From the cell containing the given text, extract its center point as [x, y] coordinate. 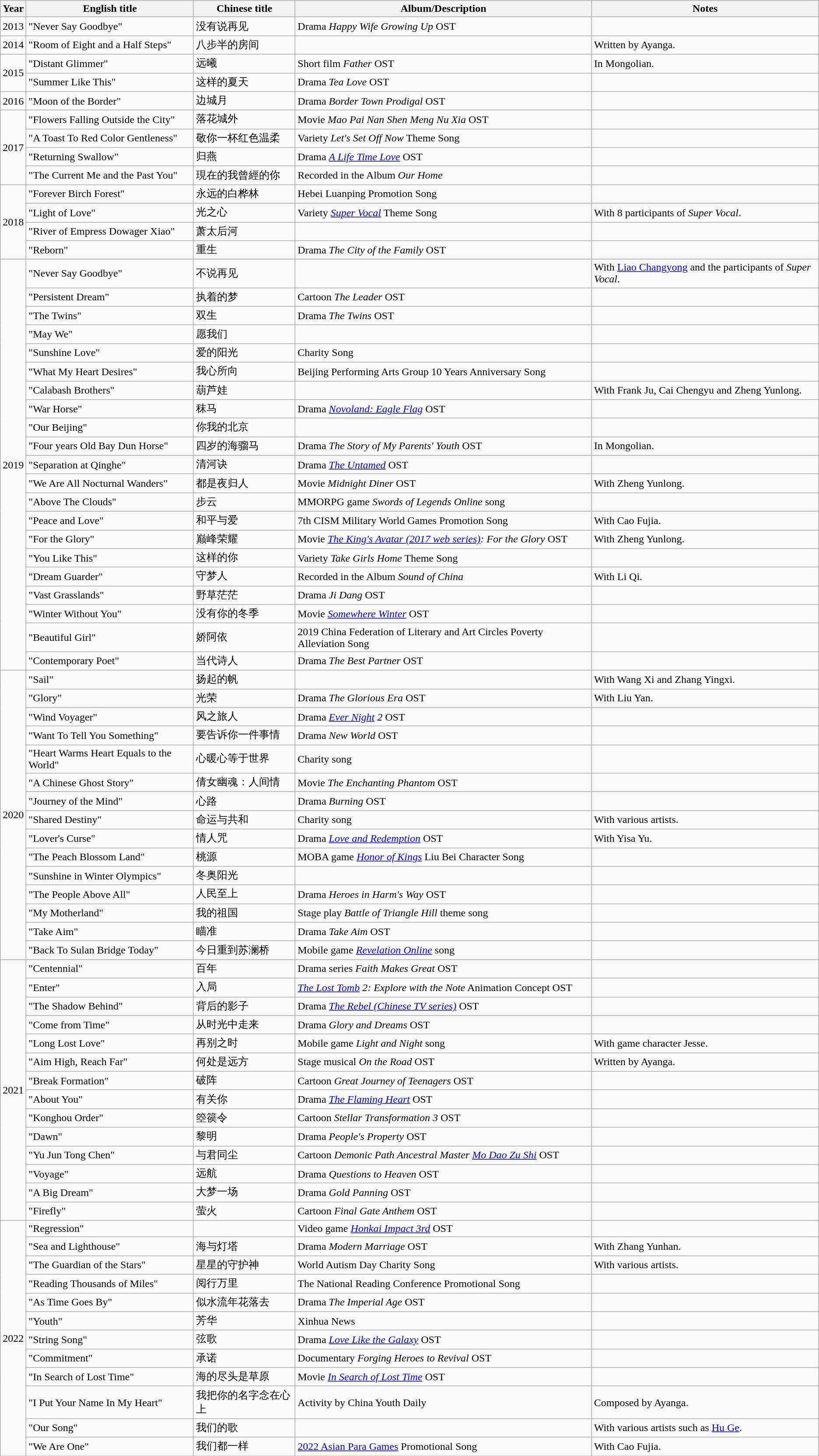
"Persistent Dream" [110, 297]
With game character Jesse. [705, 1044]
With Zhang Yunhan. [705, 1247]
你我的北京 [244, 427]
与君同尘 [244, 1156]
"Sail" [110, 679]
步云 [244, 502]
八步半的房间 [244, 45]
我们都一样 [244, 1446]
Drama The Story of My Parents' Youth OST [444, 447]
Drama Novoland: Eagle Flag OST [444, 409]
"Take Aim" [110, 932]
Album/Description [444, 9]
The National Reading Conference Promotional Song [444, 1284]
Drama Burning OST [444, 801]
Drama A Life Time Love OST [444, 157]
"Want To Tell You Something" [110, 735]
2022 Asian Para Games Promotional Song [444, 1446]
心路 [244, 801]
Year [13, 9]
Stage musical On the Road OST [444, 1062]
Drama Ji Dang OST [444, 595]
我的祖国 [244, 913]
敬你一杯红色温柔 [244, 138]
"A Toast To Red Color Gentleness" [110, 138]
"A Big Dream" [110, 1192]
Drama The Flaming Heart OST [444, 1100]
Drama Gold Panning OST [444, 1192]
2019 China Federation of Literary and Art Circles Poverty Alleviation Song [444, 637]
箜篌令 [244, 1118]
Beijing Performing Arts Group 10 Years Anniversary Song [444, 371]
命运与共和 [244, 819]
"Voyage" [110, 1174]
再别之时 [244, 1044]
星星的守护神 [244, 1265]
Drama Glory and Dreams OST [444, 1025]
"Vast Grasslands" [110, 595]
Drama Questions to Heaven OST [444, 1174]
执着的梦 [244, 297]
"Enter" [110, 988]
今日重到苏澜桥 [244, 950]
"We Are One" [110, 1446]
"The Guardian of the Stars" [110, 1265]
2021 [13, 1090]
Activity by China Youth Daily [444, 1402]
Cartoon Stellar Transformation 3 OST [444, 1118]
远航 [244, 1174]
"Winter Without You" [110, 614]
With 8 participants of Super Vocal. [705, 213]
Movie Somewhere Winter OST [444, 614]
Drama New World OST [444, 735]
7th CISM Military World Games Promotion Song [444, 521]
Drama Border Town Prodigal OST [444, 101]
"A Chinese Ghost Story" [110, 783]
2017 [13, 148]
"Our Beijing" [110, 427]
2019 [13, 465]
"Separation at Qinghe" [110, 465]
Drama Heroes in Harm's Way OST [444, 895]
"Sea and Lighthouse" [110, 1247]
"Moon of the Border" [110, 101]
"Dawn" [110, 1136]
Drama Happy Wife Growing Up OST [444, 26]
没有说再见 [244, 26]
Movie In Search of Lost Time OST [444, 1377]
"The People Above All" [110, 895]
Composed by Ayanga. [705, 1402]
Charity Song [444, 353]
Drama People's Property OST [444, 1136]
"What My Heart Desires" [110, 371]
承诺 [244, 1358]
"Contemporary Poet" [110, 661]
扬起的帆 [244, 679]
都是夜归人 [244, 483]
光之心 [244, 213]
这样的夏天 [244, 82]
Drama Tea Love OST [444, 82]
"River of Empress Dowager Xiao" [110, 231]
"Glory" [110, 699]
芳华 [244, 1321]
归燕 [244, 157]
Recorded in the Album Sound of China [444, 577]
Drama Love Like the Galaxy OST [444, 1340]
With Wang Xi and Zhang Yingxi. [705, 679]
"Peace and Love" [110, 521]
Chinese title [244, 9]
"Journey of the Mind" [110, 801]
"Wind Voyager" [110, 717]
何处是远方 [244, 1062]
要告诉你一件事情 [244, 735]
情人咒 [244, 839]
"Break Formation" [110, 1080]
2022 [13, 1338]
Drama The Rebel (Chinese TV series) OST [444, 1006]
Movie Mao Pai Nan Shen Meng Nu Xia OST [444, 120]
和平与爱 [244, 521]
Cartoon Final Gate Anthem OST [444, 1211]
Drama series Faith Makes Great OST [444, 969]
桃源 [244, 857]
Cartoon Great Journey of Teenagers OST [444, 1080]
With Frank Ju, Cai Chengyu and Zheng Yunlong. [705, 390]
落花城外 [244, 120]
有关你 [244, 1100]
葫芦娃 [244, 390]
"Firefly" [110, 1211]
Drama The Twins OST [444, 316]
"Reading Thousands of Miles" [110, 1284]
瞄准 [244, 932]
2014 [13, 45]
"Reborn" [110, 250]
百年 [244, 969]
"Returning Swallow" [110, 157]
"The Twins" [110, 316]
"Aim High, Reach Far" [110, 1062]
四岁的海骝马 [244, 447]
"Youth" [110, 1321]
2015 [13, 73]
萧太后河 [244, 231]
"Come from Time" [110, 1025]
"For the Glory" [110, 539]
"Forever Birch Forest" [110, 194]
Recorded in the Album Our Home [444, 175]
"Commitment" [110, 1358]
黎明 [244, 1136]
Cartoon Demonic Path Ancestral Master Mo Dao Zu Shi OST [444, 1156]
"Summer Like This" [110, 82]
没有你的冬季 [244, 614]
2020 [13, 815]
Notes [705, 9]
"Our Song" [110, 1428]
Cartoon The Leader OST [444, 297]
With Yisa Yu. [705, 839]
破阵 [244, 1080]
人民至上 [244, 895]
Drama Love and Redemption OST [444, 839]
"In Search of Lost Time" [110, 1377]
Documentary Forging Heroes to Revival OST [444, 1358]
重生 [244, 250]
Drama The City of the Family OST [444, 250]
冬奥阳光 [244, 876]
Drama The Untamed OST [444, 465]
大梦一场 [244, 1192]
The Lost Tomb 2: Explore with the Note Animation Concept OST [444, 988]
"String Song" [110, 1340]
"Flowers Falling Outside the City" [110, 120]
Video game Honkai Impact 3rd OST [444, 1229]
爱的阳光 [244, 353]
"The Current Me and the Past You" [110, 175]
不说再见 [244, 273]
守梦人 [244, 577]
似水流年花落去 [244, 1303]
我们的歌 [244, 1428]
With Liu Yan. [705, 699]
With Li Qi. [705, 577]
我把你的名字念在心上 [244, 1402]
从时光中走来 [244, 1025]
Variety Let's Set Off Now Theme Song [444, 138]
海的尽头是草原 [244, 1377]
現在的我曾經的你 [244, 175]
"The Peach Blossom Land" [110, 857]
"Above The Clouds" [110, 502]
2018 [13, 222]
"Shared Destiny" [110, 819]
2013 [13, 26]
"My Motherland" [110, 913]
Xinhua News [444, 1321]
Stage play Battle of Triangle Hill theme song [444, 913]
Mobile game Revelation Online song [444, 950]
"Four years Old Bay Dun Horse" [110, 447]
Movie Midnight Diner OST [444, 483]
萤火 [244, 1211]
"Room of Eight and a Half Steps" [110, 45]
当代诗人 [244, 661]
"Distant Glimmer" [110, 64]
"Sunshine in Winter Olympics" [110, 876]
"Light of Love" [110, 213]
风之旅人 [244, 717]
倩女幽魂：人间情 [244, 783]
"The Shadow Behind" [110, 1006]
我心所向 [244, 371]
背后的影子 [244, 1006]
"You Like This" [110, 558]
阅行万里 [244, 1284]
Movie The King's Avatar (2017 web series): For the Glory OST [444, 539]
Variety Super Vocal Theme Song [444, 213]
"I Put Your Name In My Heart" [110, 1402]
野草茫茫 [244, 595]
"Long Lost Love" [110, 1044]
MMORPG game Swords of Legends Online song [444, 502]
这样的你 [244, 558]
"About You" [110, 1100]
远曦 [244, 64]
With various artists such as Hu Ge. [705, 1428]
Short film Father OST [444, 64]
"Yu Jun Tong Chen" [110, 1156]
秣马 [244, 409]
"We Are All Nocturnal Wanders" [110, 483]
"Regression" [110, 1229]
"Dream Guarder" [110, 577]
Drama The Glorious Era OST [444, 699]
"May We" [110, 334]
Movie The Enchanting Phantom OST [444, 783]
"Konghou Order" [110, 1118]
清河诀 [244, 465]
"Heart Warms Heart Equals to the World" [110, 759]
心暖心等于世界 [244, 759]
"Sunshine Love" [110, 353]
光荣 [244, 699]
Variety Take Girls Home Theme Song [444, 558]
边城月 [244, 101]
With Liao Changyong and the participants of Super Vocal. [705, 273]
"Back To Sulan Bridge Today" [110, 950]
World Autism Day Charity Song [444, 1265]
海与灯塔 [244, 1247]
Drama Ever Night 2 OST [444, 717]
"Beautiful Girl" [110, 637]
巅峰荣耀 [244, 539]
English title [110, 9]
永远的白桦林 [244, 194]
Mobile game Light and Night song [444, 1044]
Drama Take Aim OST [444, 932]
愿我们 [244, 334]
2016 [13, 101]
"Lover's Curse" [110, 839]
娇阿依 [244, 637]
入局 [244, 988]
Drama The Best Partner OST [444, 661]
"As Time Goes By" [110, 1303]
Hebei Luanping Promotion Song [444, 194]
"Calabash Brothers" [110, 390]
"Centennial" [110, 969]
MOBA game Honor of Kings Liu Bei Character Song [444, 857]
双生 [244, 316]
Drama The Imperial Age OST [444, 1303]
Drama Modern Marriage OST [444, 1247]
"War Horse" [110, 409]
弦歌 [244, 1340]
